For the text-containing cell, return its midpoint in [X, Y] coordinate format. 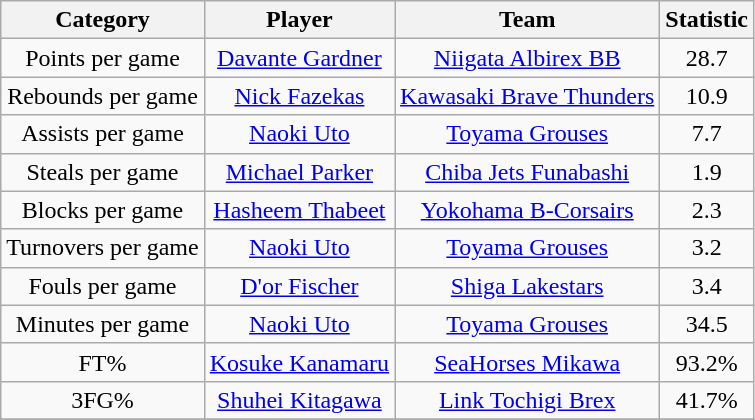
3.2 [707, 248]
D'or Fischer [299, 286]
FT% [102, 362]
Kosuke Kanamaru [299, 362]
Blocks per game [102, 210]
Rebounds per game [102, 96]
Turnovers per game [102, 248]
28.7 [707, 58]
Shuhei Kitagawa [299, 400]
41.7% [707, 400]
Chiba Jets Funabashi [528, 172]
Statistic [707, 20]
Hasheem Thabeet [299, 210]
3.4 [707, 286]
Fouls per game [102, 286]
Michael Parker [299, 172]
3FG% [102, 400]
7.7 [707, 134]
Category [102, 20]
34.5 [707, 324]
Assists per game [102, 134]
Shiga Lakestars [528, 286]
10.9 [707, 96]
Team [528, 20]
Davante Gardner [299, 58]
Yokohama B-Corsairs [528, 210]
Minutes per game [102, 324]
Steals per game [102, 172]
2.3 [707, 210]
SeaHorses Mikawa [528, 362]
Nick Fazekas [299, 96]
Kawasaki Brave Thunders [528, 96]
93.2% [707, 362]
1.9 [707, 172]
Player [299, 20]
Points per game [102, 58]
Niigata Albirex BB [528, 58]
Link Tochigi Brex [528, 400]
